From the cell containing the given text, extract its center point as [x, y] coordinate. 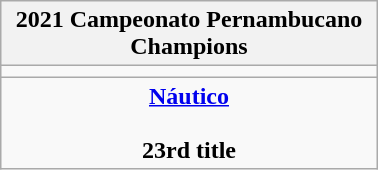
2021 Campeonato Pernambucano Champions [189, 34]
Náutico23rd title [189, 123]
